Output the (x, y) coordinate of the center of the cell containing the given text.  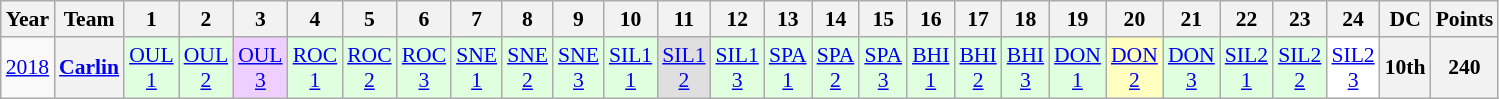
12 (738, 19)
SIL23 (1352, 68)
ROC1 (316, 68)
2 (206, 19)
3 (260, 19)
2018 (28, 68)
8 (528, 19)
14 (836, 19)
22 (1246, 19)
OUL1 (151, 68)
23 (1300, 19)
19 (1078, 19)
BHI2 (978, 68)
SNE1 (476, 68)
Team (89, 19)
17 (978, 19)
SIL21 (1246, 68)
Carlin (89, 68)
16 (930, 19)
Year (28, 19)
18 (1026, 19)
DON3 (1192, 68)
SNE3 (578, 68)
SIL11 (630, 68)
SNE2 (528, 68)
240 (1465, 68)
DON2 (1134, 68)
ROC2 (370, 68)
10th (1406, 68)
13 (788, 19)
SPA1 (788, 68)
24 (1352, 19)
BHI1 (930, 68)
SPA3 (883, 68)
OUL3 (260, 68)
ROC3 (424, 68)
7 (476, 19)
DC (1406, 19)
10 (630, 19)
15 (883, 19)
21 (1192, 19)
Points (1465, 19)
11 (684, 19)
SIL22 (1300, 68)
9 (578, 19)
6 (424, 19)
5 (370, 19)
BHI3 (1026, 68)
4 (316, 19)
SIL13 (738, 68)
20 (1134, 19)
OUL2 (206, 68)
DON1 (1078, 68)
SIL12 (684, 68)
SPA2 (836, 68)
1 (151, 19)
